Provide the [x, y] coordinate of the cell's center where the given text is located.  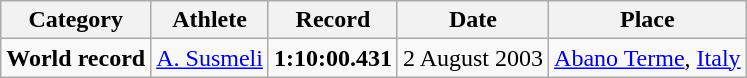
World record [76, 58]
Abano Terme, Italy [648, 58]
Athlete [210, 20]
Place [648, 20]
Category [76, 20]
2 August 2003 [472, 58]
A. Susmeli [210, 58]
Date [472, 20]
1:10:00.431 [332, 58]
Record [332, 20]
